Determine the [x, y] coordinate at the center of the cell enclosing the given text.  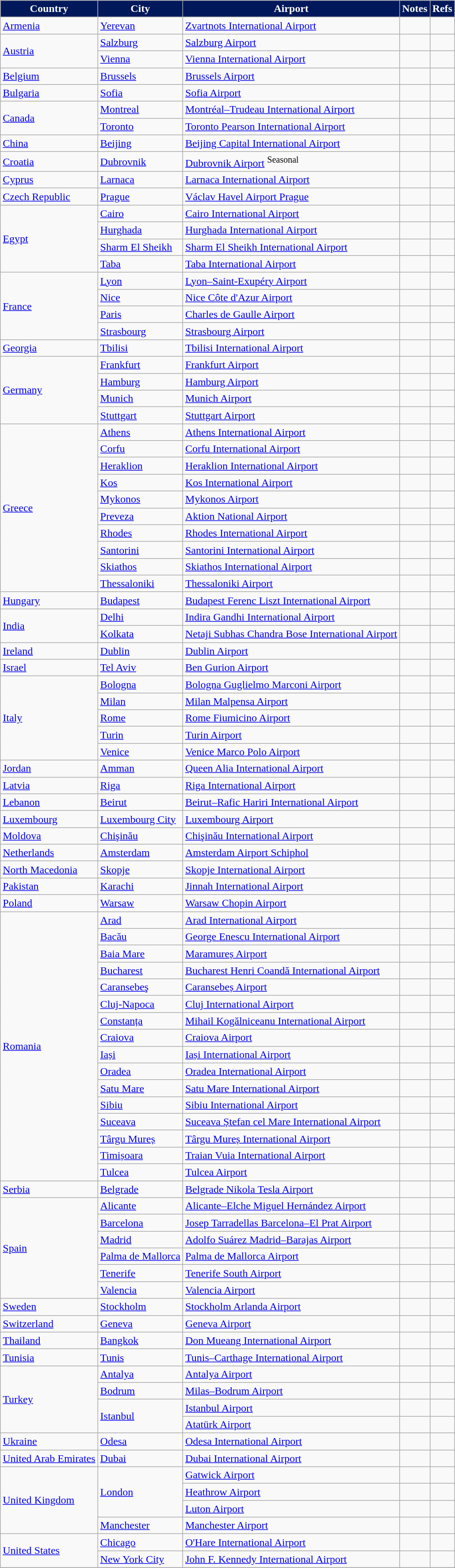
France [49, 306]
United Kingdom [49, 1500]
Armenia [49, 26]
Spain [49, 1248]
Luxembourg Airport [291, 819]
Odesa International Airport [291, 1442]
Refs [442, 9]
Sharm El Sheikh International Airport [291, 247]
Dublin Airport [291, 651]
Pakistan [49, 886]
Cluj International Airport [291, 1004]
Caransebeş [140, 987]
Beijing [140, 143]
Budapest Ferenc Liszt International Airport [291, 600]
Istanbul Airport [291, 1408]
Craiova [140, 1038]
Larnaca [140, 180]
Vienna International Airport [291, 59]
Milan Malpensa Airport [291, 701]
Hamburg Airport [291, 382]
Stuttgart Airport [291, 415]
Atatürk Airport [291, 1424]
Suceava Ștefan cel Mare International Airport [291, 1122]
Czech Republic [49, 197]
Tulcea Airport [291, 1172]
Cluj-Napoca [140, 1004]
Rome [140, 718]
Rhodes [140, 533]
Odesa [140, 1442]
Venice Marco Polo Airport [291, 752]
Skiathos International Airport [291, 567]
Cairo International Airport [291, 213]
Strasbourg Airport [291, 331]
Athens International Airport [291, 432]
Israel [49, 668]
Mihail Kogălniceanu International Airport [291, 1021]
Madrid [140, 1240]
Manchester Airport [291, 1526]
Salzburg Airport [291, 42]
Zvartnots International Airport [291, 26]
Chicago [140, 1542]
Country [49, 9]
Montreal [140, 110]
Skopje International Airport [291, 869]
City [140, 9]
Dublin [140, 651]
Bulgaria [49, 93]
Greece [49, 508]
Santorini International Airport [291, 550]
Sweden [49, 1307]
Netherlands [49, 853]
Lebanon [49, 802]
Athens [140, 432]
Milas–Bodrum Airport [291, 1391]
Timișoara [140, 1155]
Stuttgart [140, 415]
Chişinău International Airport [291, 836]
John F. Kennedy International Airport [291, 1559]
Taba International Airport [291, 264]
Georgia [49, 348]
United Arab Emirates [49, 1458]
Larnaca International Airport [291, 180]
Hungary [49, 600]
Geneva Airport [291, 1324]
Lyon [140, 281]
Thessaloniki Airport [291, 583]
Jinnah International Airport [291, 886]
Luxembourg City [140, 819]
Geneva [140, 1324]
Sibiu [140, 1105]
Tbilisi [140, 348]
George Enescu International Airport [291, 937]
Beirut–Rafic Hariri International Airport [291, 802]
Sibiu International Airport [291, 1105]
Rhodes International Airport [291, 533]
Mykonos [140, 499]
Kos [140, 483]
Bodrum [140, 1391]
Palma de Mallorca Airport [291, 1256]
Nice [140, 297]
Oradea International Airport [291, 1071]
Stockholm Arlanda Airport [291, 1307]
Corfu International Airport [291, 449]
Santorini [140, 550]
Jordan [49, 769]
Don Mueang International Airport [291, 1340]
Italy [49, 718]
Moldova [49, 836]
Latvia [49, 785]
Hurghada [140, 230]
Strasbourg [140, 331]
Barcelona [140, 1223]
Brussels Airport [291, 76]
Riga [140, 785]
Ireland [49, 651]
Riga International Airport [291, 785]
Egypt [49, 239]
Queen Alia International Airport [291, 769]
Montréal–Trudeau International Airport [291, 110]
Iași International Airport [291, 1054]
Craiova Airport [291, 1038]
Heathrow Airport [291, 1492]
Ukraine [49, 1442]
Turin Airport [291, 735]
Charles de Gaulle Airport [291, 314]
Suceava [140, 1122]
Satu Mare International Airport [291, 1088]
Airport [291, 9]
Warsaw Chopin Airport [291, 903]
Bucharest [140, 970]
Constanța [140, 1021]
Vienna [140, 59]
Rome Fiumicino Airport [291, 718]
Mykonos Airport [291, 499]
Aktion National Airport [291, 516]
Belgrade Nikola Tesla Airport [291, 1189]
Frankfurt Airport [291, 365]
North Macedonia [49, 869]
Ben Gurion Airport [291, 668]
Romania [49, 1047]
Maramureș Airport [291, 954]
Paris [140, 314]
Heraklion International Airport [291, 466]
Amsterdam Airport Schiphol [291, 853]
Antalya [140, 1374]
Adolfo Suárez Madrid–Barajas Airport [291, 1240]
Kos International Airport [291, 483]
Caransebeș Airport [291, 987]
Indira Gandhi International Airport [291, 617]
Dubrovnik [140, 162]
Brussels [140, 76]
Baia Mare [140, 954]
Amman [140, 769]
Munich Airport [291, 399]
Salzburg [140, 42]
Václav Havel Airport Prague [291, 197]
Toronto [140, 126]
United States [49, 1551]
Milan [140, 701]
Netaji Subhas Chandra Bose International Airport [291, 634]
Sharm El Sheikh [140, 247]
Hurghada International Airport [291, 230]
Chişinău [140, 836]
India [49, 625]
Yerevan [140, 26]
Dubai International Airport [291, 1458]
Germany [49, 390]
Satu Mare [140, 1088]
Bucharest Henri Coandă International Airport [291, 970]
Tel Aviv [140, 668]
Beirut [140, 802]
New York City [140, 1559]
Josep Tarradellas Barcelona–El Prat Airport [291, 1223]
Luton Airport [291, 1509]
China [49, 143]
O'Hare International Airport [291, 1542]
Skiathos [140, 567]
Munich [140, 399]
Prague [140, 197]
Lyon–Saint-Exupéry Airport [291, 281]
Turin [140, 735]
Switzerland [49, 1324]
Traian Vuia International Airport [291, 1155]
Bologna Guglielmo Marconi Airport [291, 685]
Austria [49, 51]
Frankfurt [140, 365]
Delhi [140, 617]
Tenerife South Airport [291, 1273]
Alicante [140, 1206]
Valencia [140, 1290]
Thailand [49, 1340]
Cairo [140, 213]
Alicante–Elche Miguel Hernández Airport [291, 1206]
Thessaloniki [140, 583]
Bangkok [140, 1340]
Venice [140, 752]
Târgu Mureș International Airport [291, 1138]
Belgium [49, 76]
Serbia [49, 1189]
Hamburg [140, 382]
Heraklion [140, 466]
Cyprus [49, 180]
Sofia [140, 93]
Turkey [49, 1399]
Kolkata [140, 634]
Karachi [140, 886]
Valencia Airport [291, 1290]
Sofia Airport [291, 93]
Preveza [140, 516]
Arad [140, 920]
Tunisia [49, 1357]
Taba [140, 264]
Notes [415, 9]
Canada [49, 118]
Nice Côte d'Azur Airport [291, 297]
Oradea [140, 1071]
Beijing Capital International Airport [291, 143]
Iași [140, 1054]
Palma de Mallorca [140, 1256]
Toronto Pearson International Airport [291, 126]
London [140, 1492]
Corfu [140, 449]
Dubrovnik Airport Seasonal [291, 162]
Arad International Airport [291, 920]
Luxembourg [49, 819]
Antalya Airport [291, 1374]
Bacău [140, 937]
Dubai [140, 1458]
Poland [49, 903]
Warsaw [140, 903]
Tenerife [140, 1273]
Manchester [140, 1526]
Tbilisi International Airport [291, 348]
Skopje [140, 869]
Croatia [49, 162]
Tulcea [140, 1172]
Tunis–Carthage International Airport [291, 1357]
Tunis [140, 1357]
Belgrade [140, 1189]
Istanbul [140, 1416]
Târgu Mureș [140, 1138]
Bologna [140, 685]
Amsterdam [140, 853]
Budapest [140, 600]
Stockholm [140, 1307]
Gatwick Airport [291, 1475]
